Determine the (x, y) coordinate at the center of the cell enclosing the given text.  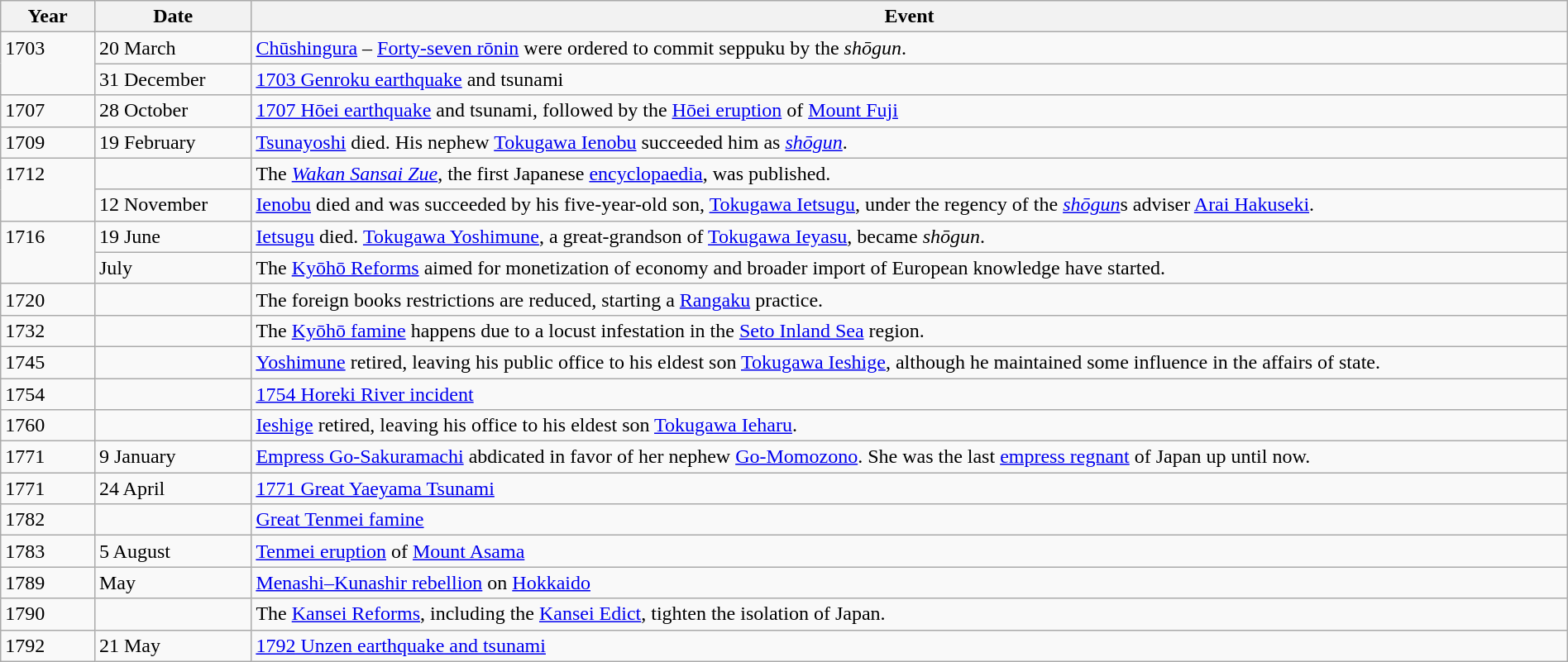
1703 (48, 64)
31 December (172, 79)
12 November (172, 205)
9 January (172, 457)
1792 (48, 645)
1789 (48, 583)
24 April (172, 488)
1709 (48, 142)
Ienobu died and was succeeded by his five-year-old son, Tokugawa Ietsugu, under the regency of the shōguns adviser Arai Hakuseki. (910, 205)
The Kyōhō famine happens due to a locust infestation in the Seto Inland Sea region. (910, 331)
1760 (48, 426)
1754 Horeki River incident (910, 394)
21 May (172, 645)
1716 (48, 252)
Yoshimune retired, leaving his public office to his eldest son Tokugawa Ieshige, although he maintained some influence in the affairs of state. (910, 362)
1790 (48, 614)
Ieshige retired, leaving his office to his eldest son Tokugawa Ieharu. (910, 426)
Empress Go-Sakuramachi abdicated in favor of her nephew Go-Momozono. She was the last empress regnant of Japan up until now. (910, 457)
1783 (48, 551)
28 October (172, 111)
July (172, 268)
The Wakan Sansai Zue, the first Japanese encyclopaedia, was published. (910, 174)
1754 (48, 394)
Tenmei eruption of Mount Asama (910, 551)
1707 (48, 111)
1771 Great Yaeyama Tsunami (910, 488)
1782 (48, 520)
Menashi–Kunashir rebellion on Hokkaido (910, 583)
1745 (48, 362)
Ietsugu died. Tokugawa Yoshimune, a great-grandson of Tokugawa Ieyasu, became shōgun. (910, 236)
Event (910, 17)
19 February (172, 142)
Year (48, 17)
1712 (48, 189)
The Kyōhō Reforms aimed for monetization of economy and broader import of European knowledge have started. (910, 268)
The foreign books restrictions are reduced, starting a Rangaku practice. (910, 299)
1720 (48, 299)
20 March (172, 48)
1732 (48, 331)
5 August (172, 551)
Date (172, 17)
1707 Hōei earthquake and tsunami, followed by the Hōei eruption of Mount Fuji (910, 111)
The Kansei Reforms, including the Kansei Edict, tighten the isolation of Japan. (910, 614)
1792 Unzen earthquake and tsunami (910, 645)
Great Tenmei famine (910, 520)
19 June (172, 236)
Chūshingura – Forty-seven rōnin were ordered to commit seppuku by the shōgun. (910, 48)
May (172, 583)
Tsunayoshi died. His nephew Tokugawa Ienobu succeeded him as shōgun. (910, 142)
1703 Genroku earthquake and tsunami (910, 79)
